Pinpoint the cell where the given text exists, returning its [x, y] midpoint coordinate. 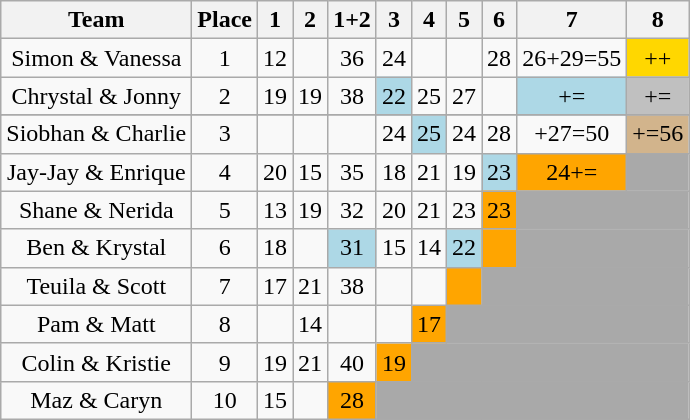
Siobhan & Charlie [96, 134]
1+2 [352, 20]
24+= [572, 172]
31 [352, 248]
27 [464, 96]
36 [352, 58]
32 [352, 210]
9 [225, 362]
Colin & Kristie [96, 362]
35 [352, 172]
Ben & Krystal [96, 248]
Maz & Caryn [96, 400]
Simon & Vanessa [96, 58]
+27=50 [572, 134]
Jay-Jay & Enrique [96, 172]
++ [658, 58]
40 [352, 362]
Shane & Nerida [96, 210]
26+29=55 [572, 58]
Teuila & Scott [96, 286]
Pam & Matt [96, 324]
Place [225, 20]
Team [96, 20]
10 [225, 400]
Chrystal & Jonny [96, 96]
+=56 [658, 134]
12 [274, 58]
13 [274, 210]
